Search for the cell housing the specified text and yield its (x, y) center coordinate. 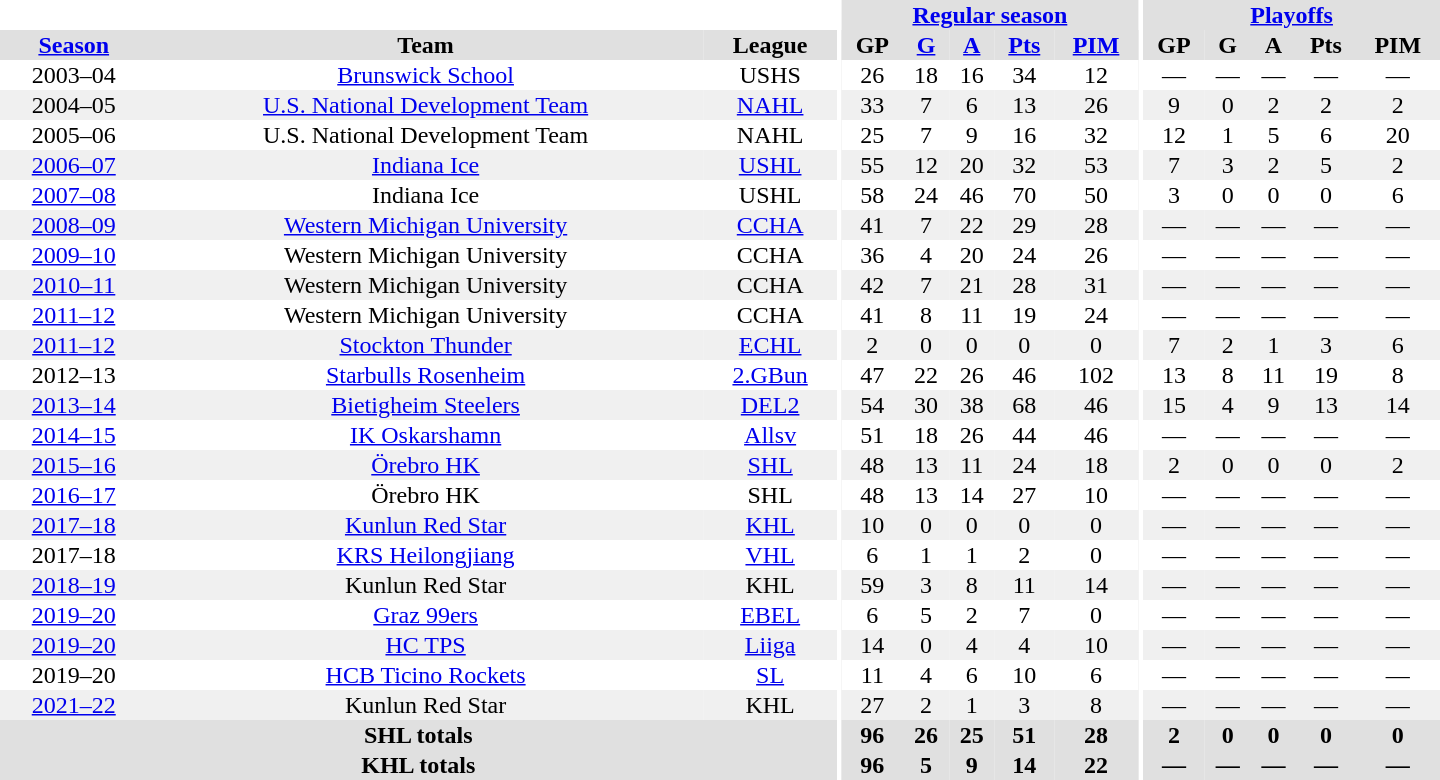
HCB Ticino Rockets (425, 675)
SL (770, 675)
2.GBun (770, 375)
IK Oskarshamn (425, 435)
68 (1024, 405)
2009–10 (74, 255)
2008–09 (74, 225)
League (770, 45)
SHL totals (418, 735)
30 (926, 405)
Liiga (770, 645)
VHL (770, 555)
44 (1024, 435)
53 (1096, 165)
31 (1096, 285)
KHL totals (418, 765)
38 (972, 405)
70 (1024, 195)
Starbulls Rosenheim (425, 375)
2018–19 (74, 585)
ECHL (770, 345)
Stockton Thunder (425, 345)
EBEL (770, 615)
59 (873, 585)
2016–17 (74, 495)
50 (1096, 195)
Brunswick School (425, 75)
USHS (770, 75)
55 (873, 165)
33 (873, 105)
29 (1024, 225)
Regular season (990, 15)
Playoffs (1292, 15)
2006–07 (74, 165)
Season (74, 45)
KRS Heilongjiang (425, 555)
2010–11 (74, 285)
36 (873, 255)
2021–22 (74, 705)
2003–04 (74, 75)
2005–06 (74, 135)
2007–08 (74, 195)
Allsv (770, 435)
47 (873, 375)
DEL2 (770, 405)
54 (873, 405)
2012–13 (74, 375)
102 (1096, 375)
2004–05 (74, 105)
2014–15 (74, 435)
Team (425, 45)
34 (1024, 75)
42 (873, 285)
Graz 99ers (425, 615)
2013–14 (74, 405)
21 (972, 285)
2015–16 (74, 465)
HC TPS (425, 645)
15 (1174, 405)
58 (873, 195)
Bietigheim Steelers (425, 405)
